Pinpoint the cell where the given text exists, returning its (x, y) midpoint coordinate. 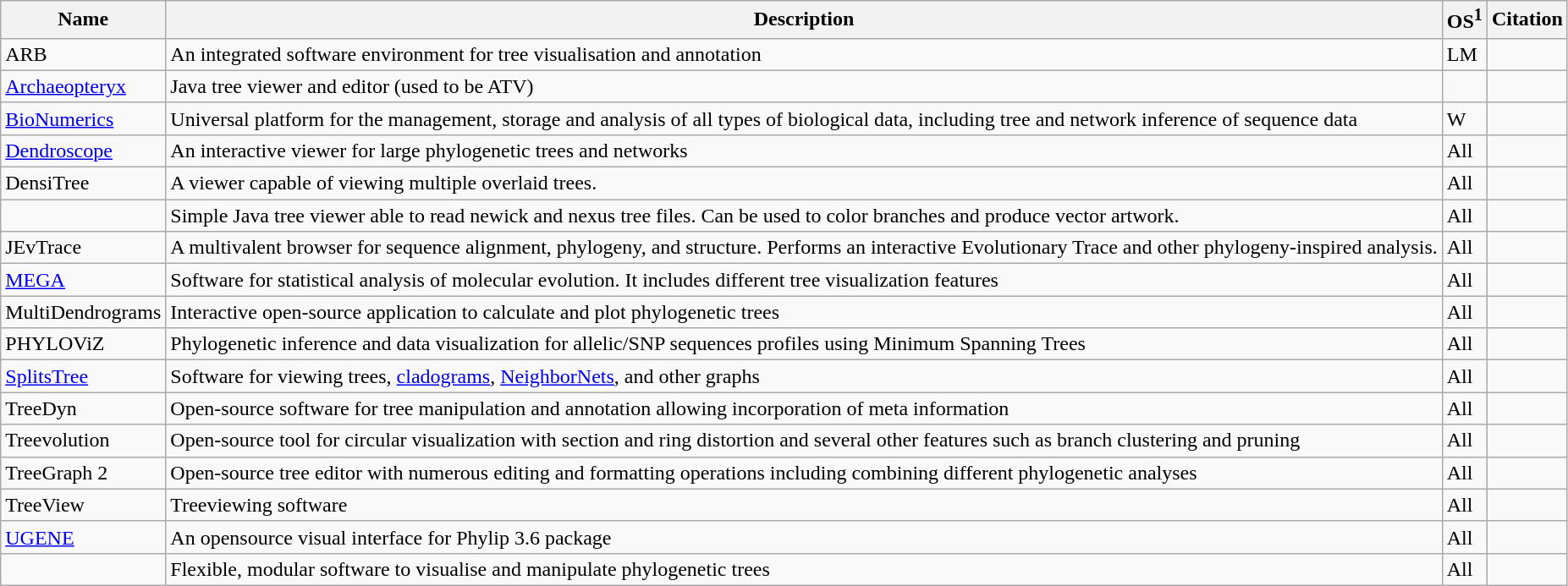
Treevolution (83, 441)
Dendroscope (83, 151)
Flexible, modular software to visualise and manipulate phylogenetic trees (804, 569)
BioNumerics (83, 118)
An interactive viewer for large phylogenetic trees and networks (804, 151)
OS1 (1464, 20)
Archaeopteryx (83, 86)
Simple Java tree viewer able to read newick and nexus tree files. Can be used to color branches and produce vector artwork. (804, 216)
Software for statistical analysis of molecular evolution. It includes different tree visualization features (804, 280)
Open-source tool for circular visualization with section and ring distortion and several other features such as branch clustering and pruning (804, 441)
Description (804, 20)
Open-source software for tree manipulation and annotation allowing incorporation of meta information (804, 408)
Java tree viewer and editor (used to be ATV) (804, 86)
Treeviewing software (804, 505)
Open-source tree editor with numerous editing and formatting operations including combining different phylogenetic analyses (804, 473)
TreeView (83, 505)
PHYLOViZ (83, 344)
Phylogenetic inference and data visualization for allelic/SNP sequences profiles using Minimum Spanning Trees (804, 344)
Interactive open-source application to calculate and plot phylogenetic trees (804, 312)
Citation (1527, 20)
Universal platform for the management, storage and analysis of all types of biological data, including tree and network inference of sequence data (804, 118)
An opensource visual interface for Phylip 3.6 package (804, 537)
Name (83, 20)
SplitsTree (83, 376)
ARB (83, 54)
TreeDyn (83, 408)
LM (1464, 54)
MultiDendrograms (83, 312)
UGENE (83, 537)
Software for viewing trees, cladograms, NeighborNets, and other graphs (804, 376)
An integrated software environment for tree visualisation and annotation (804, 54)
W (1464, 118)
A viewer capable of viewing multiple overlaid trees. (804, 183)
JEvTrace (83, 248)
TreeGraph 2 (83, 473)
DensiTree (83, 183)
MEGA (83, 280)
